For the text-containing cell, return its midpoint in (X, Y) coordinate format. 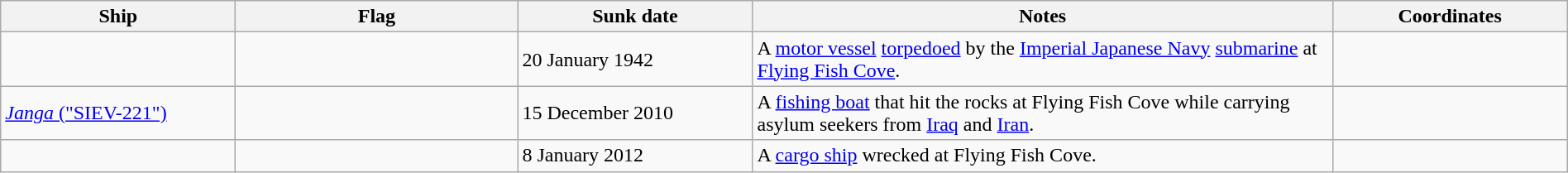
Ship (118, 17)
Janga ("SIEV-221") (118, 113)
20 January 1942 (635, 60)
A cargo ship wrecked at Flying Fish Cove. (1042, 156)
Notes (1042, 17)
15 December 2010 (635, 113)
Flag (377, 17)
Coordinates (1450, 17)
A motor vessel torpedoed by the Imperial Japanese Navy submarine at Flying Fish Cove. (1042, 60)
8 January 2012 (635, 156)
Sunk date (635, 17)
A fishing boat that hit the rocks at Flying Fish Cove while carrying asylum seekers from Iraq and Iran. (1042, 113)
